Search for the cell housing the specified text and yield its [x, y] center coordinate. 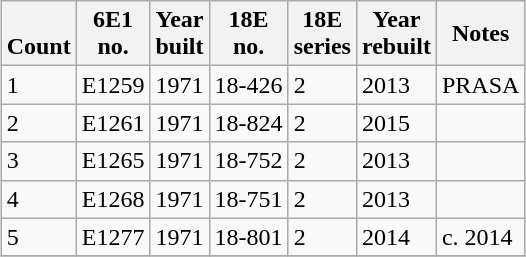
18-752 [248, 161]
18Eno. [248, 34]
E1259 [113, 85]
c. 2014 [480, 237]
18-751 [248, 199]
18-801 [248, 237]
1 [38, 85]
Yearrebuilt [396, 34]
Notes [480, 34]
E1261 [113, 123]
18-824 [248, 123]
PRASA [480, 85]
E1265 [113, 161]
E1268 [113, 199]
2014 [396, 237]
5 [38, 237]
4 [38, 199]
Count [38, 34]
Yearbuilt [180, 34]
18Eseries [322, 34]
3 [38, 161]
E1277 [113, 237]
18-426 [248, 85]
2015 [396, 123]
6E1no. [113, 34]
